Provide the [x, y] coordinate of the cell's center where the given text is located.  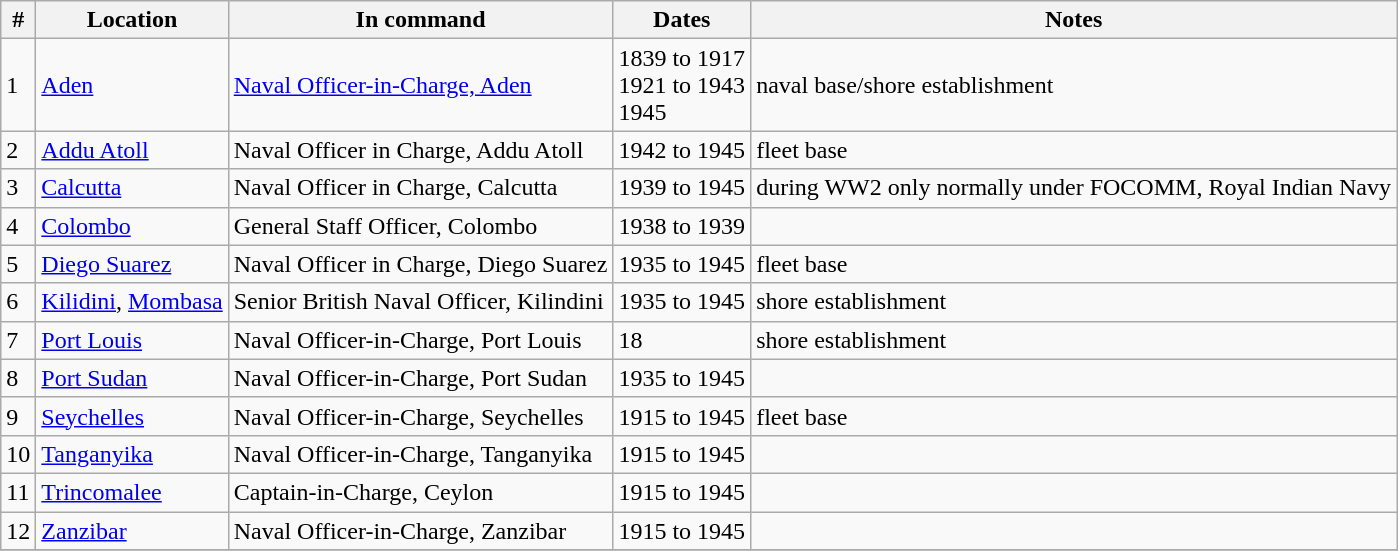
Naval Officer in Charge, Calcutta [420, 188]
6 [18, 302]
18 [682, 340]
Aden [132, 85]
General Staff Officer, Colombo [420, 226]
Naval Officer in Charge, Addu Atoll [420, 150]
Tanganyika [132, 454]
Seychelles [132, 416]
Kilidini, Mombasa [132, 302]
8 [18, 378]
Addu Atoll [132, 150]
1839 to 19171921 to 19431945 [682, 85]
Location [132, 20]
Calcutta [132, 188]
Naval Officer-in-Charge, Port Louis [420, 340]
Port Louis [132, 340]
1939 to 1945 [682, 188]
# [18, 20]
Senior British Naval Officer, Kilindini [420, 302]
In command [420, 20]
1942 to 1945 [682, 150]
2 [18, 150]
Naval Officer in Charge, Diego Suarez [420, 264]
Naval Officer-in-Charge, Zanzibar [420, 531]
10 [18, 454]
3 [18, 188]
Naval Officer-in-Charge, Aden [420, 85]
Trincomalee [132, 492]
Colombo [132, 226]
4 [18, 226]
Captain-in-Charge, Ceylon [420, 492]
Diego Suarez [132, 264]
5 [18, 264]
Port Sudan [132, 378]
naval base/shore establishment [1074, 85]
9 [18, 416]
7 [18, 340]
Dates [682, 20]
12 [18, 531]
1938 to 1939 [682, 226]
1 [18, 85]
Naval Officer-in-Charge, Tanganyika [420, 454]
Zanzibar [132, 531]
Notes [1074, 20]
11 [18, 492]
Naval Officer-in-Charge, Port Sudan [420, 378]
during WW2 only normally under FOCOMM, Royal Indian Navy [1074, 188]
Naval Officer-in-Charge, Seychelles [420, 416]
